Search for the cell housing the specified text and yield its [x, y] center coordinate. 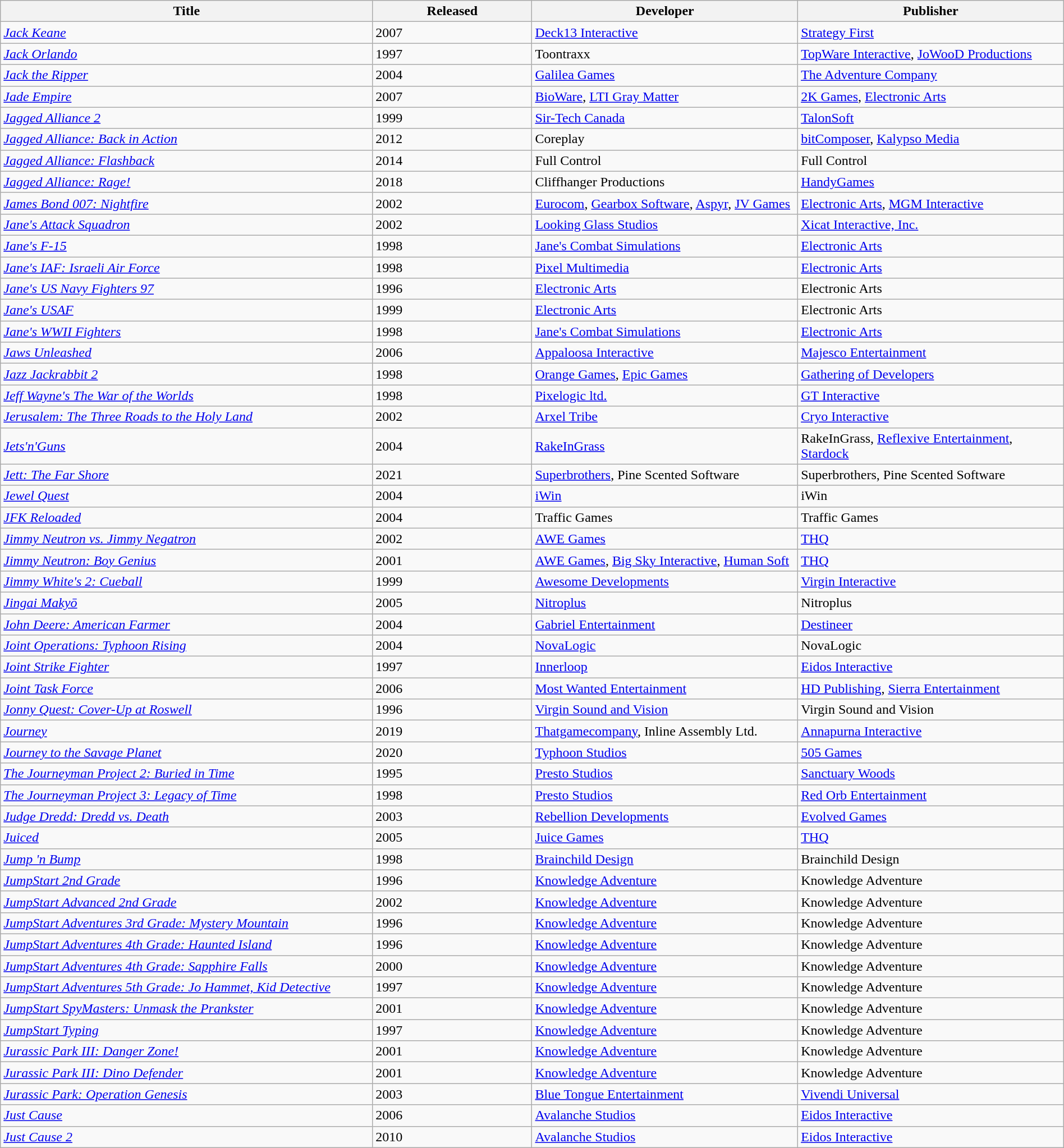
HandyGames [931, 182]
Juice Games [665, 838]
Jack the Ripper [186, 75]
2020 [452, 752]
Cliffhanger Productions [665, 182]
Released [452, 11]
Just Cause 2 [186, 1137]
Gabriel Entertainment [665, 624]
JumpStart Advanced 2nd Grade [186, 902]
1995 [452, 774]
John Deere: American Farmer [186, 624]
2K Games, Electronic Arts [931, 97]
Jane's USAF [186, 310]
Typhoon Studios [665, 752]
Cryo Interactive [931, 417]
Judge Dredd: Dredd vs. Death [186, 816]
Toontraxx [665, 54]
Juiced [186, 838]
Deck13 Interactive [665, 33]
JumpStart Adventures 4th Grade: Sapphire Falls [186, 966]
Jazz Jackrabbit 2 [186, 374]
BioWare, LTI Gray Matter [665, 97]
The Journeyman Project 3: Legacy of Time [186, 795]
Xicat Interactive, Inc. [931, 224]
Blue Tongue Entertainment [665, 1094]
Just Cause [186, 1115]
2018 [452, 182]
GT Interactive [931, 396]
Pixel Multimedia [665, 268]
Jane's IAF: Israeli Air Force [186, 268]
Jack Keane [186, 33]
Jewel Quest [186, 496]
Evolved Games [931, 816]
Joint Task Force [186, 688]
Coreplay [665, 139]
Vivendi Universal [931, 1094]
Developer [665, 11]
Jimmy Neutron vs. Jimmy Negatron [186, 539]
Jagged Alliance: Flashback [186, 160]
505 Games [931, 752]
The Journeyman Project 2: Buried in Time [186, 774]
Looking Glass Studios [665, 224]
Joint Operations: Typhoon Rising [186, 646]
Journey [186, 731]
Virgin Interactive [931, 581]
Galilea Games [665, 75]
JumpStart Adventures 3rd Grade: Mystery Mountain [186, 923]
Orange Games, Epic Games [665, 374]
2012 [452, 139]
2021 [452, 475]
Jagged Alliance 2 [186, 118]
Gathering of Developers [931, 374]
JumpStart SpyMasters: Unmask the Prankster [186, 1009]
Eurocom, Gearbox Software, Aspyr, JV Games [665, 203]
HD Publishing, Sierra Entertainment [931, 688]
JumpStart Adventures 5th Grade: Jo Hammet, Kid Detective [186, 988]
Sanctuary Woods [931, 774]
Strategy First [931, 33]
Title [186, 11]
2010 [452, 1137]
Jeff Wayne's The War of the Worlds [186, 396]
JumpStart Adventures 4th Grade: Haunted Island [186, 944]
JumpStart Typing [186, 1030]
Jurassic Park III: Danger Zone! [186, 1051]
Jerusalem: The Three Roads to the Holy Land [186, 417]
Jonny Quest: Cover-Up at Roswell [186, 710]
Pixelogic ltd. [665, 396]
JFK Reloaded [186, 517]
Arxel Tribe [665, 417]
Appaloosa Interactive [665, 353]
Jane's WWII Fighters [186, 332]
2019 [452, 731]
Jimmy White's 2: Cueball [186, 581]
2000 [452, 966]
Thatgamecompany, Inline Assembly Ltd. [665, 731]
Majesco Entertainment [931, 353]
bitComposer, Kalypso Media [931, 139]
Annapurna Interactive [931, 731]
Jack Orlando [186, 54]
Jett: The Far Shore [186, 475]
Jagged Alliance: Rage! [186, 182]
Jump 'n Bump [186, 859]
Jets'n'Guns [186, 446]
Most Wanted Entertainment [665, 688]
Destineer [931, 624]
2014 [452, 160]
Jimmy Neutron: Boy Genius [186, 560]
Jane's US Navy Fighters 97 [186, 289]
Jaws Unleashed [186, 353]
Jane's Attack Squadron [186, 224]
Jagged Alliance: Back in Action [186, 139]
TalonSoft [931, 118]
Jane's F-15 [186, 246]
Jurassic Park III: Dino Defender [186, 1073]
Sir-Tech Canada [665, 118]
Joint Strike Fighter [186, 667]
Publisher [931, 11]
Jurassic Park: Operation Genesis [186, 1094]
Rebellion Developments [665, 816]
Awesome Developments [665, 581]
AWE Games, Big Sky Interactive, Human Soft [665, 560]
TopWare Interactive, JoWooD Productions [931, 54]
Journey to the Savage Planet [186, 752]
James Bond 007: Nightfire [186, 203]
Red Orb Entertainment [931, 795]
JumpStart 2nd Grade [186, 880]
Electronic Arts, MGM Interactive [931, 203]
Innerloop [665, 667]
The Adventure Company [931, 75]
RakeInGrass, Reflexive Entertainment, Stardock [931, 446]
Jade Empire [186, 97]
Jingai Makyō [186, 603]
AWE Games [665, 539]
RakeInGrass [665, 446]
